Identify which cell holds the provided text, then report its [x, y] central coordinate. 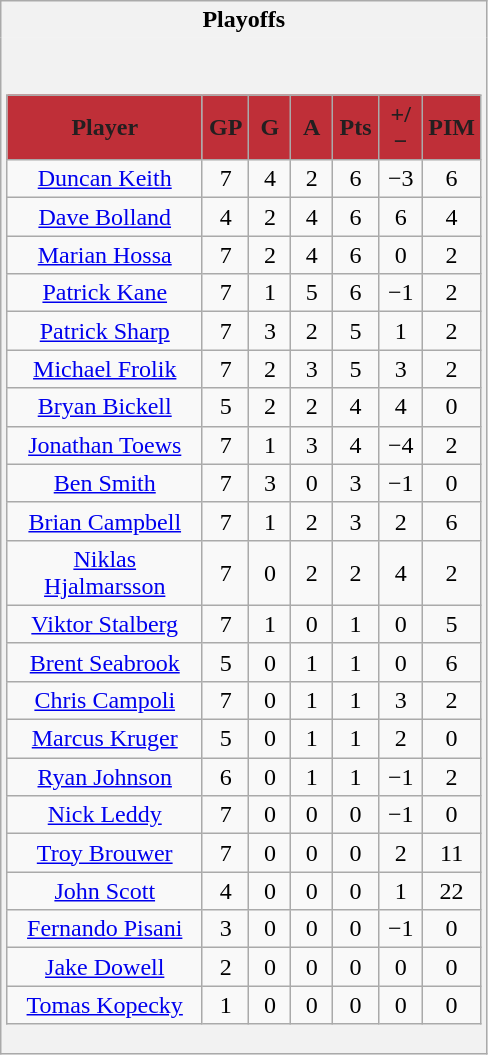
Jonathan Toews [104, 445]
Brian Campbell [104, 521]
Tomas Kopecky [104, 1005]
Fernando Pisani [104, 929]
Marian Hossa [104, 255]
Patrick Kane [104, 293]
A [312, 128]
Niklas Hjalmarsson [104, 572]
Troy Brouwer [104, 853]
PIM [452, 128]
Pts [356, 128]
Ryan Johnson [104, 777]
Player [104, 128]
Brent Seabrook [104, 662]
−4 [401, 445]
Viktor Stalberg [104, 624]
G [270, 128]
GP [225, 128]
+/− [401, 128]
Playoffs [244, 20]
Patrick Sharp [104, 331]
Michael Frolik [104, 369]
Dave Bolland [104, 217]
Jake Dowell [104, 967]
22 [452, 891]
Bryan Bickell [104, 407]
Duncan Keith [104, 179]
John Scott [104, 891]
Chris Campoli [104, 700]
Nick Leddy [104, 815]
−3 [401, 179]
Marcus Kruger [104, 739]
11 [452, 853]
Ben Smith [104, 483]
